Scan for the cell matching the given text and deliver its (X, Y) coordinate at center. 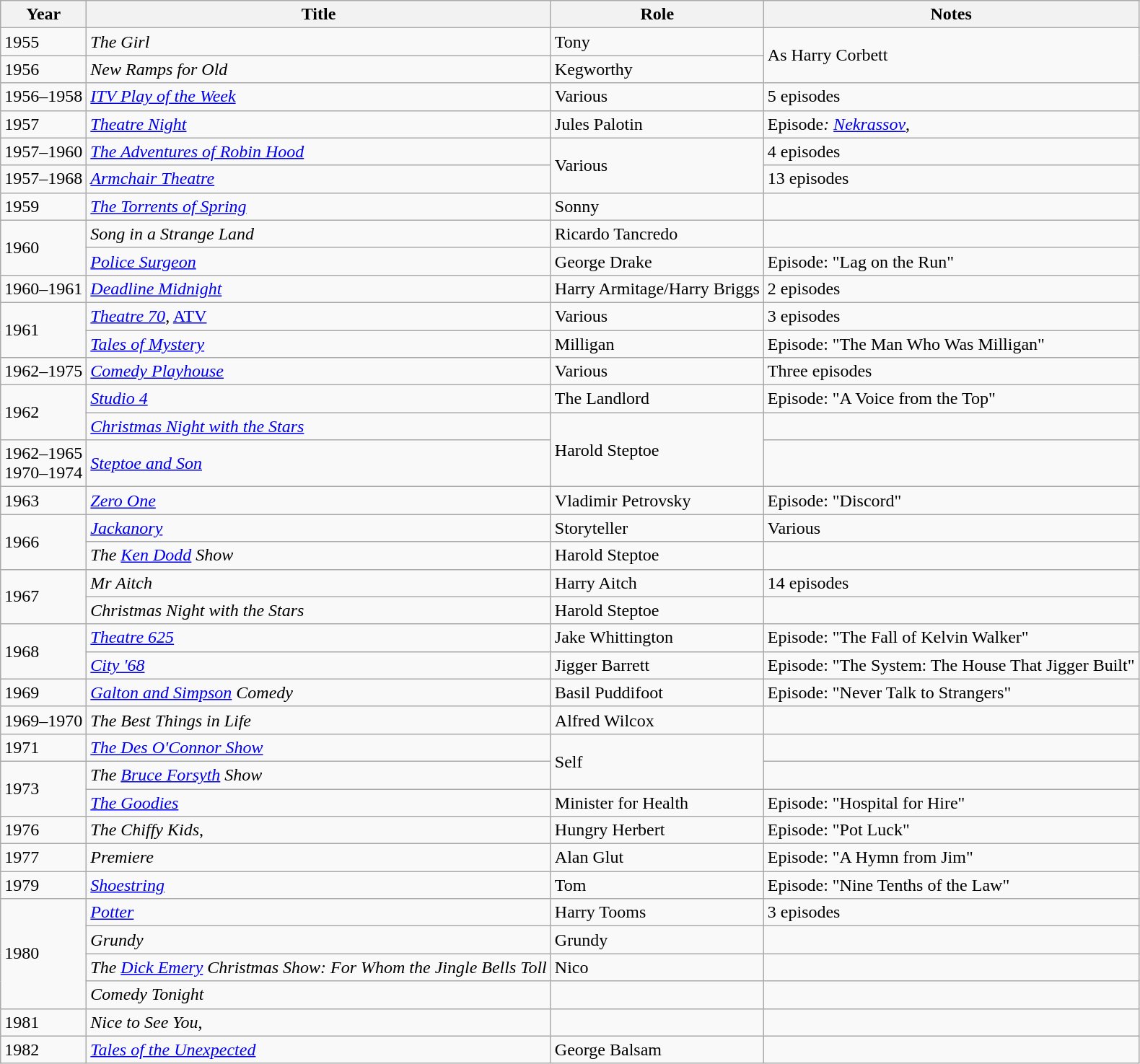
13 episodes (951, 179)
Hungry Herbert (657, 830)
Episode: "A Voice from the Top" (951, 399)
1957–1960 (43, 151)
Tales of the Unexpected (319, 1050)
1979 (43, 885)
Galton and Simpson Comedy (319, 693)
Harry Armitage/Harry Briggs (657, 289)
1959 (43, 206)
Basil Puddifoot (657, 693)
ITV Play of the Week (319, 97)
The Best Things in Life (319, 720)
The Goodies (319, 803)
Tom (657, 885)
4 episodes (951, 151)
Alan Glut (657, 858)
The Girl (319, 42)
Theatre 625 (319, 638)
1976 (43, 830)
1956 (43, 69)
Episode: "The System: The House That Jigger Built" (951, 665)
The Des O'Connor Show (319, 747)
Tales of Mystery (319, 344)
Year (43, 14)
George Drake (657, 261)
Comedy Playhouse (319, 371)
Theatre Night (319, 124)
Milligan (657, 344)
George Balsam (657, 1050)
Tony (657, 42)
1963 (43, 501)
Minister for Health (657, 803)
Ricardo Tancredo (657, 234)
5 episodes (951, 97)
Comedy Tonight (319, 995)
Episode: "Discord" (951, 501)
Premiere (319, 858)
Police Surgeon (319, 261)
Harry Tooms (657, 913)
Mr Aitch (319, 583)
Episode: "The Man Who Was Milligan" (951, 344)
Sonny (657, 206)
Alfred Wilcox (657, 720)
Studio 4 (319, 399)
1969 (43, 693)
Storyteller (657, 528)
Nico (657, 967)
Episode: "The Fall of Kelvin Walker" (951, 638)
Episode: "Pot Luck" (951, 830)
Jake Whittington (657, 638)
Shoestring (319, 885)
2 episodes (951, 289)
1956–1958 (43, 97)
1957–1968 (43, 179)
1982 (43, 1050)
1969–1970 (43, 720)
New Ramps for Old (319, 69)
The Ken Dodd Show (319, 555)
1957 (43, 124)
Role (657, 14)
Episode: "Nine Tenths of the Law" (951, 885)
1962–19651970–1974 (43, 463)
Potter (319, 913)
The Chiffy Kids, (319, 830)
Zero One (319, 501)
Episode: "Never Talk to Strangers" (951, 693)
Armchair Theatre (319, 179)
City '68 (319, 665)
Episode: "Lag on the Run" (951, 261)
Episode: Nekrassov, (951, 124)
1980 (43, 954)
The Bruce Forsyth Show (319, 775)
Notes (951, 14)
Harry Aitch (657, 583)
1955 (43, 42)
Self (657, 761)
The Dick Emery Christmas Show: For Whom the Jingle Bells Toll (319, 967)
Steptoe and Son (319, 463)
Theatre 70, ATV (319, 316)
1960–1961 (43, 289)
1962–1975 (43, 371)
1960 (43, 247)
14 episodes (951, 583)
As Harry Corbett (951, 56)
1961 (43, 330)
Deadline Midnight (319, 289)
Episode: "Hospital for Hire" (951, 803)
Jackanory (319, 528)
Nice to See You, (319, 1022)
1973 (43, 788)
1977 (43, 858)
1966 (43, 542)
The Landlord (657, 399)
1968 (43, 651)
1981 (43, 1022)
Song in a Strange Land (319, 234)
1971 (43, 747)
The Torrents of Spring (319, 206)
The Adventures of Robin Hood (319, 151)
Jigger Barrett (657, 665)
1962 (43, 413)
Episode: "A Hymn from Jim" (951, 858)
1967 (43, 597)
Vladimir Petrovsky (657, 501)
Jules Palotin (657, 124)
Title (319, 14)
Kegworthy (657, 69)
Three episodes (951, 371)
